Scan for the cell matching the given text and deliver its [X, Y] coordinate at center. 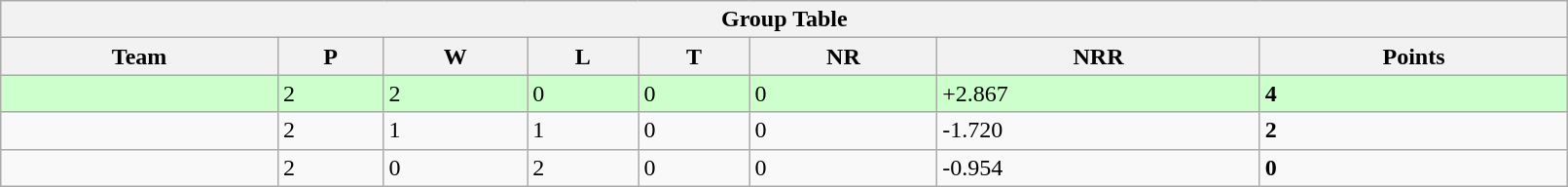
NR [843, 56]
NRR [1098, 56]
+2.867 [1098, 93]
P [330, 56]
-1.720 [1098, 131]
4 [1413, 93]
T [694, 56]
L [583, 56]
W [456, 56]
Points [1413, 56]
-0.954 [1098, 168]
Team [140, 56]
Group Table [784, 19]
